Return the [X, Y] coordinate for the center point of the cell that contains the specified text.  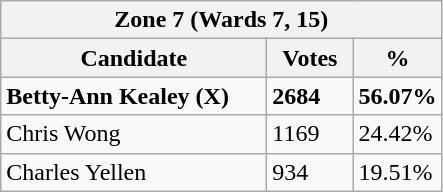
56.07% [398, 96]
Votes [310, 58]
1169 [310, 134]
19.51% [398, 172]
Charles Yellen [134, 172]
Chris Wong [134, 134]
24.42% [398, 134]
934 [310, 172]
Zone 7 (Wards 7, 15) [222, 20]
Candidate [134, 58]
2684 [310, 96]
% [398, 58]
Betty-Ann Kealey (X) [134, 96]
